Identify which cell holds the provided text, then report its (X, Y) central coordinate. 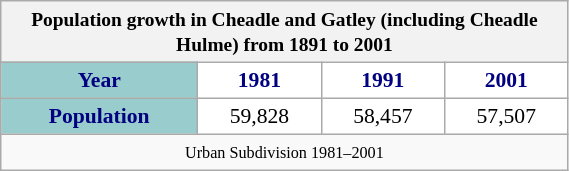
Year (100, 80)
58,457 (382, 116)
2001 (507, 80)
Population growth in Cheadle and Gatley (including Cheadle Hulme) from 1891 to 2001 (284, 32)
1981 (260, 80)
1991 (382, 80)
Urban Subdivision 1981–2001 (284, 152)
59,828 (260, 116)
Population (100, 116)
57,507 (507, 116)
